From the cell containing the given text, extract its center point as (X, Y) coordinate. 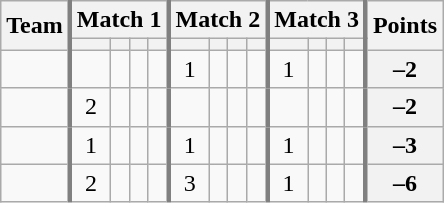
3 (188, 183)
Team (36, 26)
–6 (404, 183)
Points (404, 26)
Match 3 (316, 20)
Match 2 (218, 20)
Match 1 (120, 20)
–3 (404, 145)
